For the text-containing cell, return its midpoint in [X, Y] coordinate format. 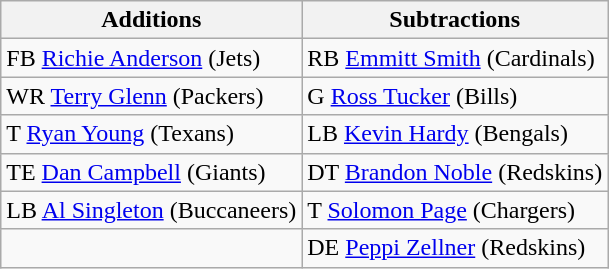
T Solomon Page (Chargers) [455, 210]
LB Al Singleton (Buccaneers) [152, 210]
Subtractions [455, 20]
WR Terry Glenn (Packers) [152, 96]
Additions [152, 20]
LB Kevin Hardy (Bengals) [455, 134]
T Ryan Young (Texans) [152, 134]
TE Dan Campbell (Giants) [152, 172]
DE Peppi Zellner (Redskins) [455, 248]
G Ross Tucker (Bills) [455, 96]
FB Richie Anderson (Jets) [152, 58]
DT Brandon Noble (Redskins) [455, 172]
RB Emmitt Smith (Cardinals) [455, 58]
